For the text-containing cell, return its midpoint in [x, y] coordinate format. 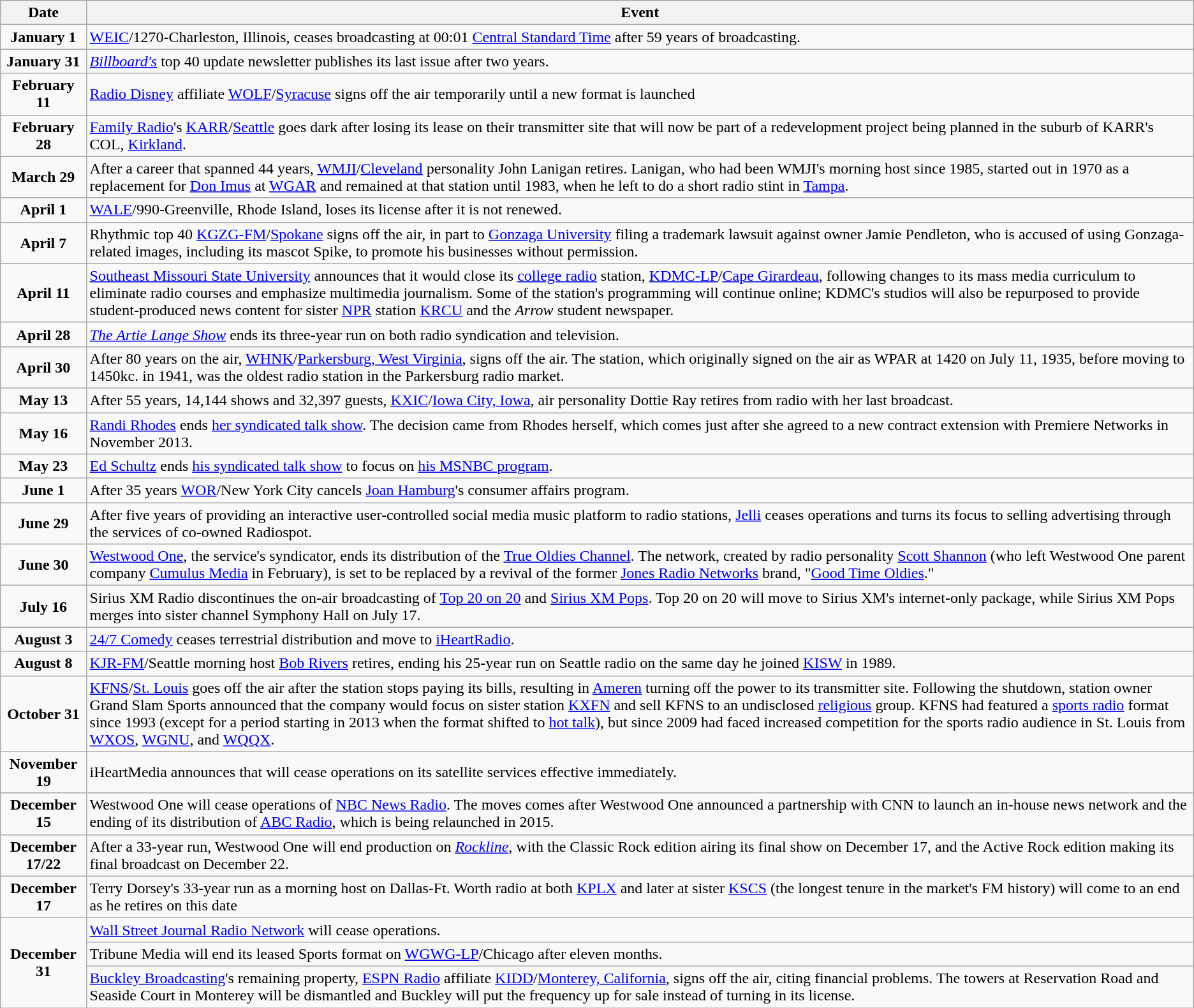
Event [640, 13]
May 13 [43, 400]
April 28 [43, 334]
April 7 [43, 242]
Ed Schultz ends his syndicated talk show to focus on his MSNBC program. [640, 466]
December 15 [43, 814]
April 30 [43, 367]
Radio Disney affiliate WOLF/Syracuse signs off the air temporarily until a new format is launched [640, 94]
After 55 years, 14,144 shows and 32,397 guests, KXIC/Iowa City, Iowa, air personality Dottie Ray retires from radio with her last broadcast. [640, 400]
WALE/990-Greenville, Rhode Island, loses its license after it is not renewed. [640, 210]
KJR-FM/Seattle morning host Bob Rivers retires, ending his 25-year run on Seattle radio on the same day he joined KISW in 1989. [640, 663]
June 29 [43, 523]
Tribune Media will end its leased Sports format on WGWG-LP/Chicago after eleven months. [640, 954]
June 30 [43, 565]
The Artie Lange Show ends its three-year run on both radio syndication and television. [640, 334]
iHeartMedia announces that will cease operations on its satellite services effective immediately. [640, 772]
January 31 [43, 61]
April 11 [43, 293]
Wall Street Journal Radio Network will cease operations. [640, 930]
Date [43, 13]
May 16 [43, 433]
June 1 [43, 491]
July 16 [43, 606]
February 11 [43, 94]
August 8 [43, 663]
February 28 [43, 135]
January 1 [43, 37]
November 19 [43, 772]
Billboard's top 40 update newsletter publishes its last issue after two years. [640, 61]
24/7 Comedy ceases terrestrial distribution and move to iHeartRadio. [640, 639]
WEIC/1270-Charleston, Illinois, ceases broadcasting at 00:01 Central Standard Time after 59 years of broadcasting. [640, 37]
December 17/22 [43, 855]
December 17 [43, 897]
After 35 years WOR/New York City cancels Joan Hamburg's consumer affairs program. [640, 491]
April 1 [43, 210]
August 3 [43, 639]
December 31 [43, 962]
October 31 [43, 713]
May 23 [43, 466]
March 29 [43, 177]
